Provide the [X, Y] coordinate of the cell's center where the given text is located.  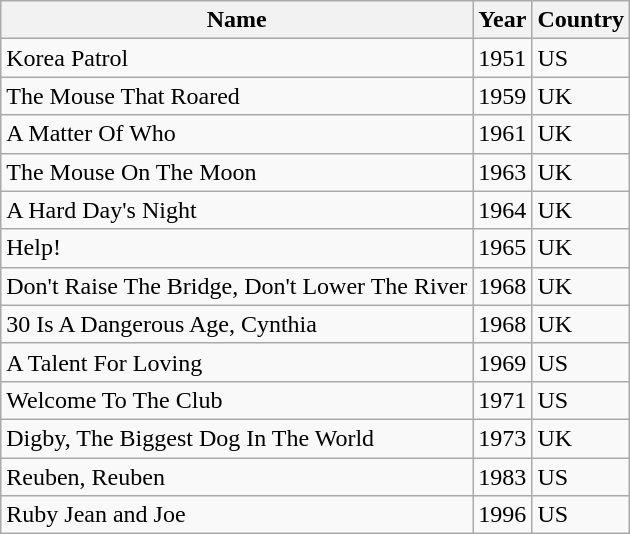
The Mouse On The Moon [237, 172]
Country [581, 20]
Ruby Jean and Joe [237, 515]
Year [502, 20]
Don't Raise The Bridge, Don't Lower The River [237, 286]
1983 [502, 477]
Reuben, Reuben [237, 477]
Digby, The Biggest Dog In The World [237, 438]
Korea Patrol [237, 58]
Name [237, 20]
1973 [502, 438]
30 Is A Dangerous Age, Cynthia [237, 324]
A Hard Day's Night [237, 210]
A Talent For Loving [237, 362]
1951 [502, 58]
1964 [502, 210]
Welcome To The Club [237, 400]
A Matter Of Who [237, 134]
1961 [502, 134]
1963 [502, 172]
1959 [502, 96]
1971 [502, 400]
1965 [502, 248]
1996 [502, 515]
The Mouse That Roared [237, 96]
Help! [237, 248]
1969 [502, 362]
